Scan for the cell matching the given text and deliver its (X, Y) coordinate at center. 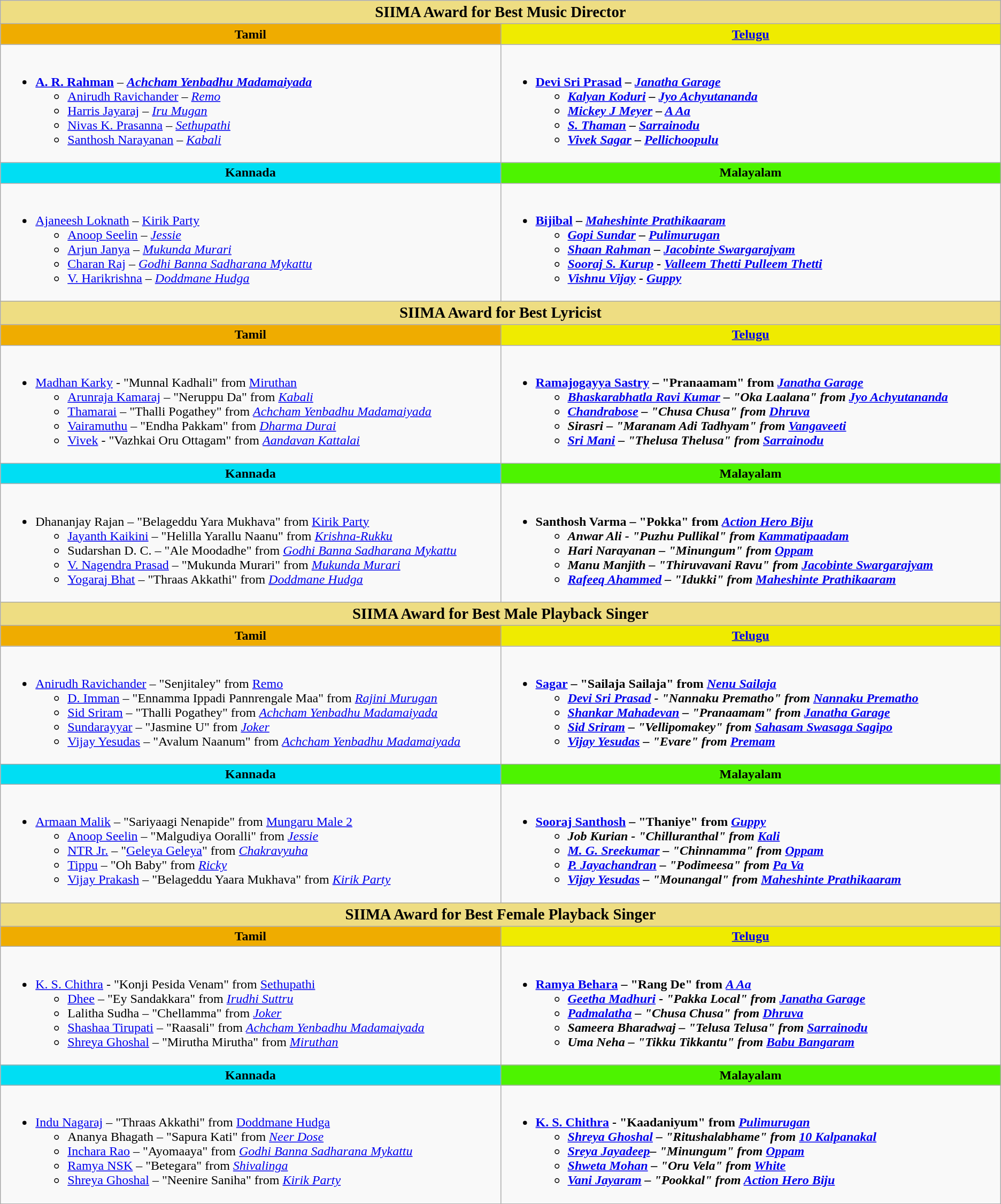
SIIMA Award for Best Male Playback Singer (500, 613)
SIIMA Award for Best Lyricist (500, 313)
SIIMA Award for Best Music Director (500, 12)
Devi Sri Prasad – Janatha GarageKalyan Koduri – Jyo AchyutanandaMickey J Meyer – A AaS. Thaman – SarrainoduVivek Sagar – Pellichoopulu (751, 104)
SIIMA Award for Best Female Playback Singer (500, 915)
